Locate the cell with the specified text and output its (X, Y) center coordinate. 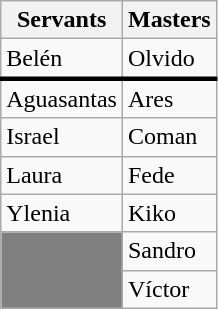
Ares (169, 98)
Sandro (169, 251)
Aguasantas (62, 98)
Fede (169, 175)
Servants (62, 20)
Kiko (169, 213)
Belén (62, 59)
Olvido (169, 59)
Coman (169, 137)
Víctor (169, 289)
Masters (169, 20)
Ylenia (62, 213)
Israel (62, 137)
Laura (62, 175)
